Provide the [x, y] coordinate of the cell's center where the given text is located.  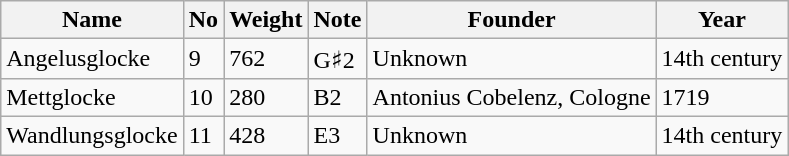
B2 [338, 97]
Year [722, 20]
11 [203, 135]
Note [338, 20]
No [203, 20]
Antonius Cobelenz, Cologne [512, 97]
Wandlungsglocke [92, 135]
Founder [512, 20]
9 [203, 59]
1719 [722, 97]
E3 [338, 135]
G♯2 [338, 59]
Angelusglocke [92, 59]
428 [266, 135]
Weight [266, 20]
762 [266, 59]
10 [203, 97]
Mettglocke [92, 97]
280 [266, 97]
Name [92, 20]
